Provide the (x, y) coordinate of the cell's center where the given text is located.  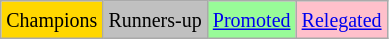
Runners-up (155, 20)
Relegated (342, 20)
Promoted (252, 20)
Champions (52, 20)
